Scan for the cell matching the given text and deliver its [X, Y] coordinate at center. 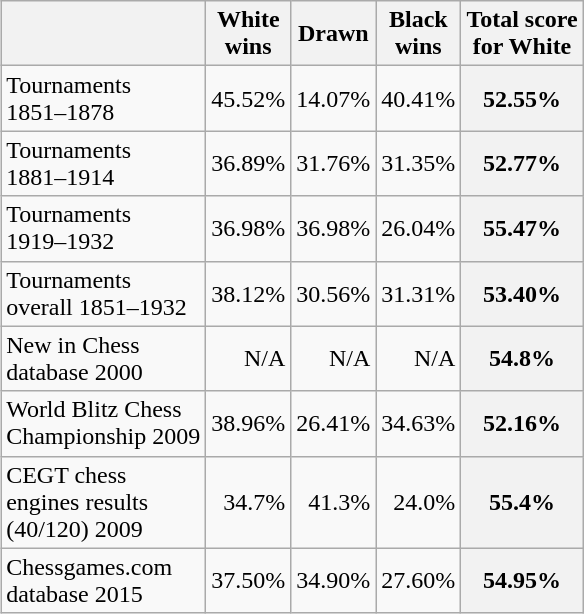
Drawn [334, 34]
31.35% [418, 164]
31.76% [334, 164]
27.60% [418, 580]
54.95% [522, 580]
38.96% [248, 424]
54.8% [522, 358]
55.4% [522, 502]
34.90% [334, 580]
Tournamentsoverall 1851–1932 [104, 294]
26.41% [334, 424]
45.52% [248, 98]
34.7% [248, 502]
52.16% [522, 424]
24.0% [418, 502]
52.77% [522, 164]
40.41% [418, 98]
New in Chessdatabase 2000 [104, 358]
26.04% [418, 228]
Total scorefor White [522, 34]
14.07% [334, 98]
30.56% [334, 294]
Tournaments1919–1932 [104, 228]
Chessgames.comdatabase 2015 [104, 580]
53.40% [522, 294]
Whitewins [248, 34]
Tournaments1881–1914 [104, 164]
41.3% [334, 502]
37.50% [248, 580]
52.55% [522, 98]
55.47% [522, 228]
Tournaments1851–1878 [104, 98]
34.63% [418, 424]
Blackwins [418, 34]
31.31% [418, 294]
CEGT chessengines results(40/120) 2009 [104, 502]
36.89% [248, 164]
World Blitz ChessChampionship 2009 [104, 424]
38.12% [248, 294]
